Detect which cell encompasses the target text, then output its (x, y) center coordinate. 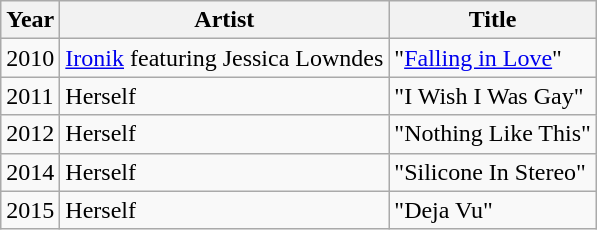
2012 (30, 134)
Ironik featuring Jessica Lowndes (224, 58)
"Nothing Like This" (493, 134)
"Silicone In Stereo" (493, 172)
Artist (224, 20)
"I Wish I Was Gay" (493, 96)
Year (30, 20)
Title (493, 20)
2015 (30, 210)
2010 (30, 58)
"Deja Vu" (493, 210)
"Falling in Love" (493, 58)
2011 (30, 96)
2014 (30, 172)
